Detect which cell encompasses the target text, then output its [x, y] center coordinate. 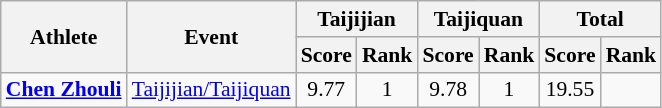
Athlete [64, 36]
Chen Zhouli [64, 90]
Event [212, 36]
Taijijian [357, 19]
Taijijian/Taijiquan [212, 90]
Taijiquan [478, 19]
9.78 [448, 90]
19.55 [570, 90]
Total [600, 19]
9.77 [326, 90]
